Pinpoint the cell where the given text exists, returning its (X, Y) midpoint coordinate. 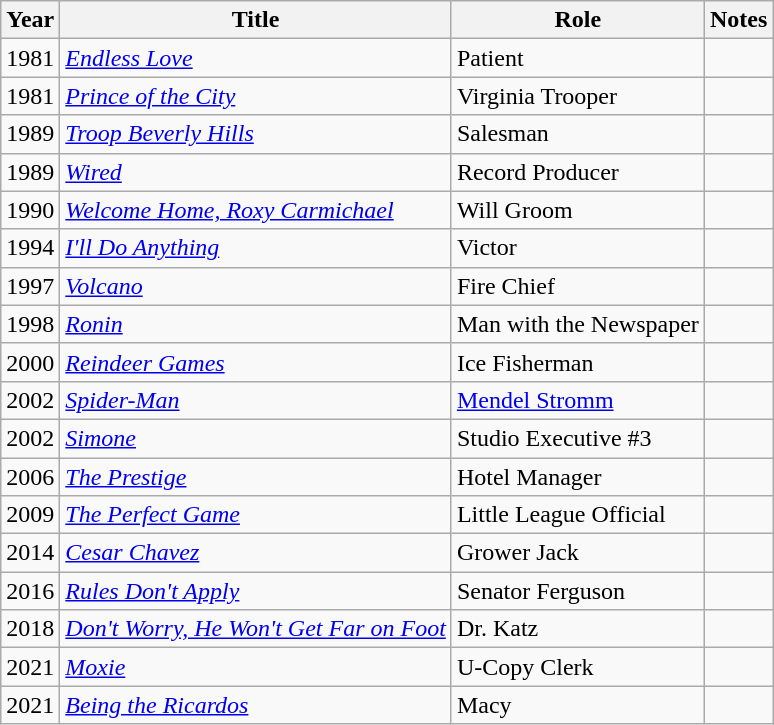
2006 (30, 477)
Prince of the City (256, 96)
Simone (256, 438)
2014 (30, 553)
Welcome Home, Roxy Carmichael (256, 210)
Don't Worry, He Won't Get Far on Foot (256, 629)
Grower Jack (578, 553)
2009 (30, 515)
1994 (30, 248)
Wired (256, 172)
Virginia Trooper (578, 96)
Year (30, 20)
Hotel Manager (578, 477)
Role (578, 20)
Moxie (256, 667)
2000 (30, 362)
Being the Ricardos (256, 705)
Reindeer Games (256, 362)
Record Producer (578, 172)
The Prestige (256, 477)
1997 (30, 286)
Title (256, 20)
Mendel Stromm (578, 400)
I'll Do Anything (256, 248)
Little League Official (578, 515)
Fire Chief (578, 286)
U-Copy Clerk (578, 667)
Volcano (256, 286)
Ice Fisherman (578, 362)
Will Groom (578, 210)
1998 (30, 324)
Dr. Katz (578, 629)
2018 (30, 629)
Man with the Newspaper (578, 324)
Notes (738, 20)
Spider-Man (256, 400)
Studio Executive #3 (578, 438)
Salesman (578, 134)
2016 (30, 591)
Patient (578, 58)
Troop Beverly Hills (256, 134)
Macy (578, 705)
Senator Ferguson (578, 591)
Rules Don't Apply (256, 591)
1990 (30, 210)
Ronin (256, 324)
The Perfect Game (256, 515)
Cesar Chavez (256, 553)
Endless Love (256, 58)
Victor (578, 248)
